Determine the (x, y) coordinate at the center of the cell enclosing the given text.  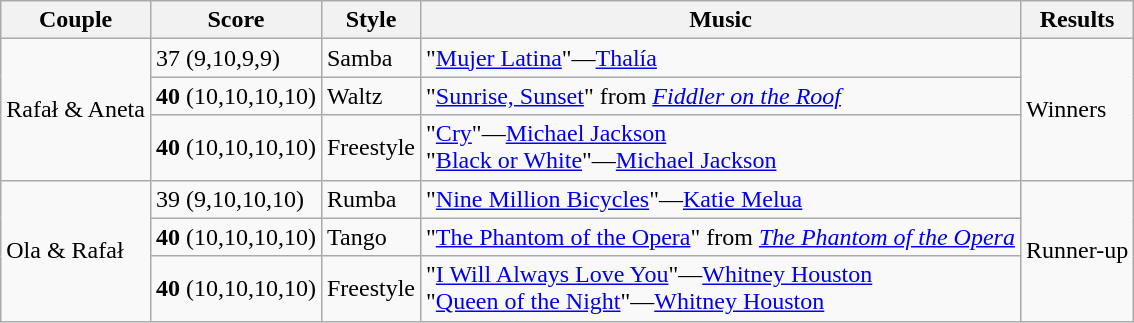
Results (1076, 20)
"Sunrise, Sunset" from Fiddler on the Roof (721, 96)
Score (236, 20)
"Cry"—Michael Jackson"Black or White"—Michael Jackson (721, 148)
Tango (370, 237)
Waltz (370, 96)
Couple (76, 20)
"The Phantom of the Opera" from The Phantom of the Opera (721, 237)
Style (370, 20)
37 (9,10,9,9) (236, 58)
Runner-up (1076, 250)
"Nine Million Bicycles"—Katie Melua (721, 199)
Music (721, 20)
Samba (370, 58)
"I Will Always Love You"—Whitney Houston"Queen of the Night"—Whitney Houston (721, 288)
39 (9,10,10,10) (236, 199)
Rumba (370, 199)
"Mujer Latina"—Thalía (721, 58)
Winners (1076, 110)
Ola & Rafał (76, 250)
Rafał & Aneta (76, 110)
